Return (X, Y) of the center of cell containing provided text 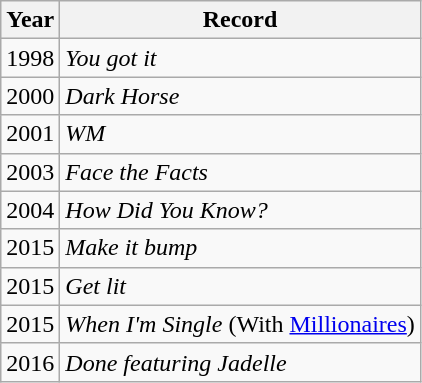
2016 (30, 362)
2000 (30, 96)
Done featuring Jadelle (240, 362)
2004 (30, 210)
Get lit (240, 286)
Dark Horse (240, 96)
How Did You Know? (240, 210)
You got it (240, 58)
When I'm Single (With Millionaires) (240, 324)
Record (240, 20)
1998 (30, 58)
2003 (30, 172)
Year (30, 20)
Face the Facts (240, 172)
Make it bump (240, 248)
WM (240, 134)
2001 (30, 134)
